Find where the given text appears and provide that cell's center as [x, y] coordinate. 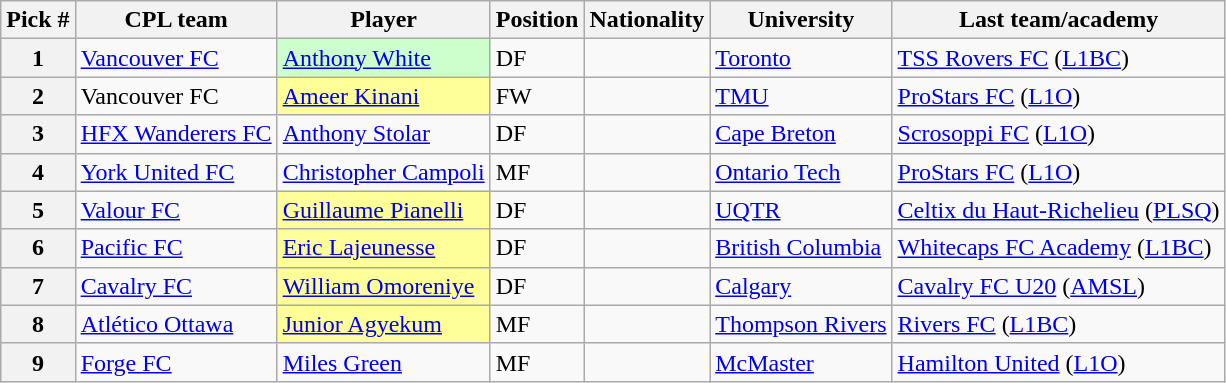
Ontario Tech [801, 172]
Player [384, 20]
Junior Agyekum [384, 324]
Miles Green [384, 362]
Pacific FC [176, 248]
TMU [801, 96]
William Omoreniye [384, 286]
FW [537, 96]
Valour FC [176, 210]
British Columbia [801, 248]
Christopher Campoli [384, 172]
Anthony White [384, 58]
Position [537, 20]
1 [38, 58]
Toronto [801, 58]
Calgary [801, 286]
Cavalry FC [176, 286]
3 [38, 134]
8 [38, 324]
Scrosoppi FC (L1O) [1058, 134]
Atlético Ottawa [176, 324]
Celtix du Haut-Richelieu (PLSQ) [1058, 210]
Nationality [647, 20]
Rivers FC (L1BC) [1058, 324]
York United FC [176, 172]
Last team/academy [1058, 20]
Cape Breton [801, 134]
4 [38, 172]
McMaster [801, 362]
Cavalry FC U20 (AMSL) [1058, 286]
6 [38, 248]
Eric Lajeunesse [384, 248]
Thompson Rivers [801, 324]
Guillaume Pianelli [384, 210]
Forge FC [176, 362]
UQTR [801, 210]
2 [38, 96]
TSS Rovers FC (L1BC) [1058, 58]
Hamilton United (L1O) [1058, 362]
5 [38, 210]
HFX Wanderers FC [176, 134]
University [801, 20]
Anthony Stolar [384, 134]
Whitecaps FC Academy (L1BC) [1058, 248]
Pick # [38, 20]
CPL team [176, 20]
9 [38, 362]
7 [38, 286]
Ameer Kinani [384, 96]
